Return [X, Y] of the center of cell containing provided text 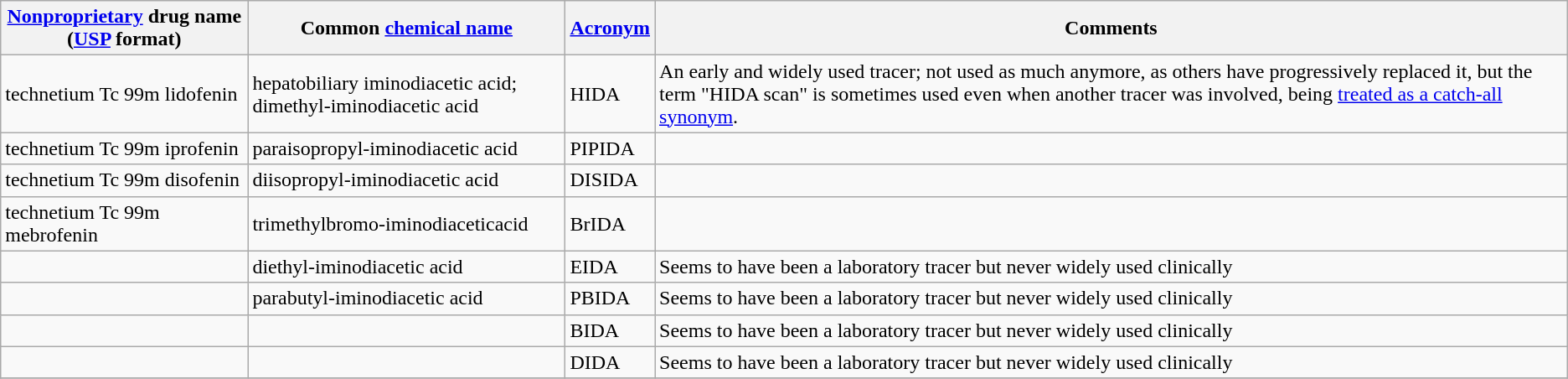
HIDA [610, 94]
diethyl-iminodiacetic acid [407, 267]
hepatobiliary iminodiacetic acid; dimethyl-iminodiacetic acid [407, 94]
diisopropyl-iminodiacetic acid [407, 180]
BIDA [610, 330]
Nonproprietary drug name (USP format) [124, 29]
DISIDA [610, 180]
paraisopropyl-iminodiacetic acid [407, 148]
technetium Tc 99m mebrofenin [124, 223]
BrIDA [610, 223]
technetium Tc 99m iprofenin [124, 148]
trimethylbromo-iminodiaceticacid [407, 223]
EIDA [610, 267]
PIPIDA [610, 148]
technetium Tc 99m lidofenin [124, 94]
PBIDA [610, 299]
Acronym [610, 29]
Comments [1112, 29]
technetium Tc 99m disofenin [124, 180]
Common chemical name [407, 29]
parabutyl-iminodiacetic acid [407, 299]
DIDA [610, 362]
